Locate the cell with the specified text and output its (x, y) center coordinate. 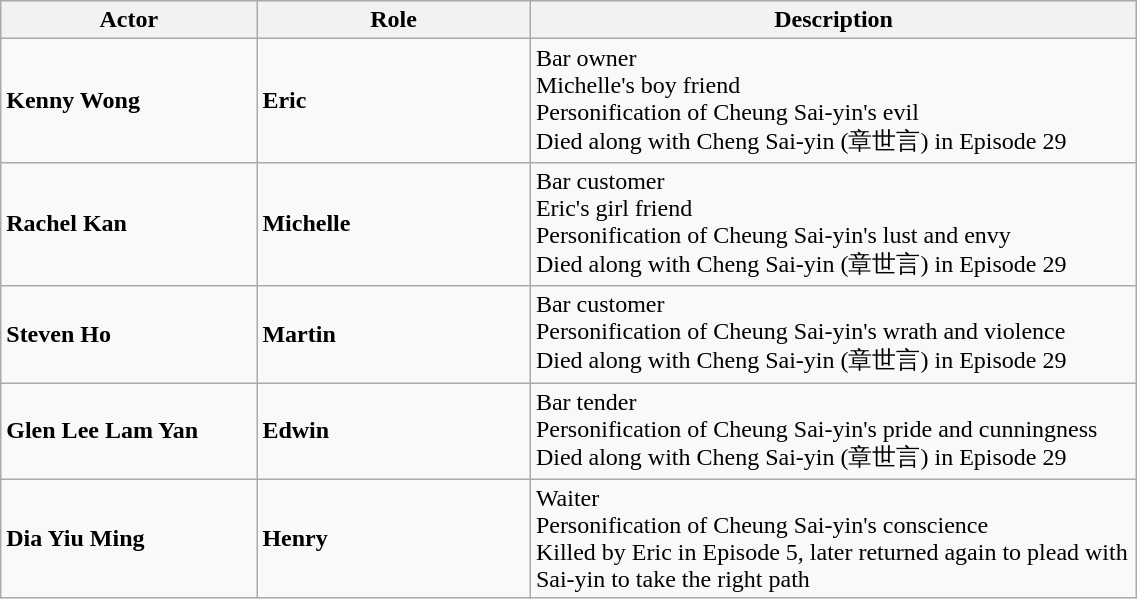
WaiterPersonification of Cheung Sai-yin's conscienceKilled by Eric in Episode 5, later returned again to plead with Sai-yin to take the right path (833, 538)
Dia Yiu Ming (129, 538)
Henry (394, 538)
Kenny Wong (129, 101)
Bar ownerMichelle's boy friendPersonification of Cheung Sai-yin's evilDied along with Cheng Sai-yin (章世言) in Episode 29 (833, 101)
Eric (394, 101)
Michelle (394, 224)
Bar customerEric's girl friendPersonification of Cheung Sai-yin's lust and envyDied along with Cheng Sai-yin (章世言) in Episode 29 (833, 224)
Glen Lee Lam Yan (129, 430)
Rachel Kan (129, 224)
Actor (129, 20)
Steven Ho (129, 334)
Role (394, 20)
Edwin (394, 430)
Description (833, 20)
Bar customerPersonification of Cheung Sai-yin's wrath and violenceDied along with Cheng Sai-yin (章世言) in Episode 29 (833, 334)
Bar tenderPersonification of Cheung Sai-yin's pride and cunningnessDied along with Cheng Sai-yin (章世言) in Episode 29 (833, 430)
Martin (394, 334)
